Determine the [X, Y] coordinate at the center of the cell enclosing the given text.  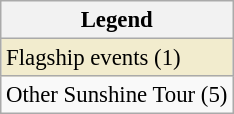
Flagship events (1) [117, 58]
Other Sunshine Tour (5) [117, 95]
Legend [117, 20]
